Pinpoint the cell where the given text exists, returning its [X, Y] midpoint coordinate. 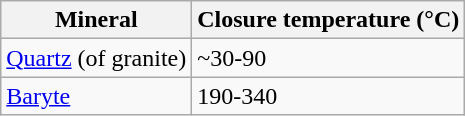
Closure temperature (°C) [328, 20]
~30-90 [328, 58]
190-340 [328, 96]
Baryte [96, 96]
Quartz (of granite) [96, 58]
Mineral [96, 20]
